Return the [x, y] coordinate for the center point of the cell that contains the specified text.  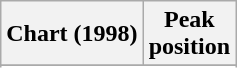
Peakposition [189, 34]
Chart (1998) [72, 34]
